Find where the given text appears and provide that cell's center as (X, Y) coordinate. 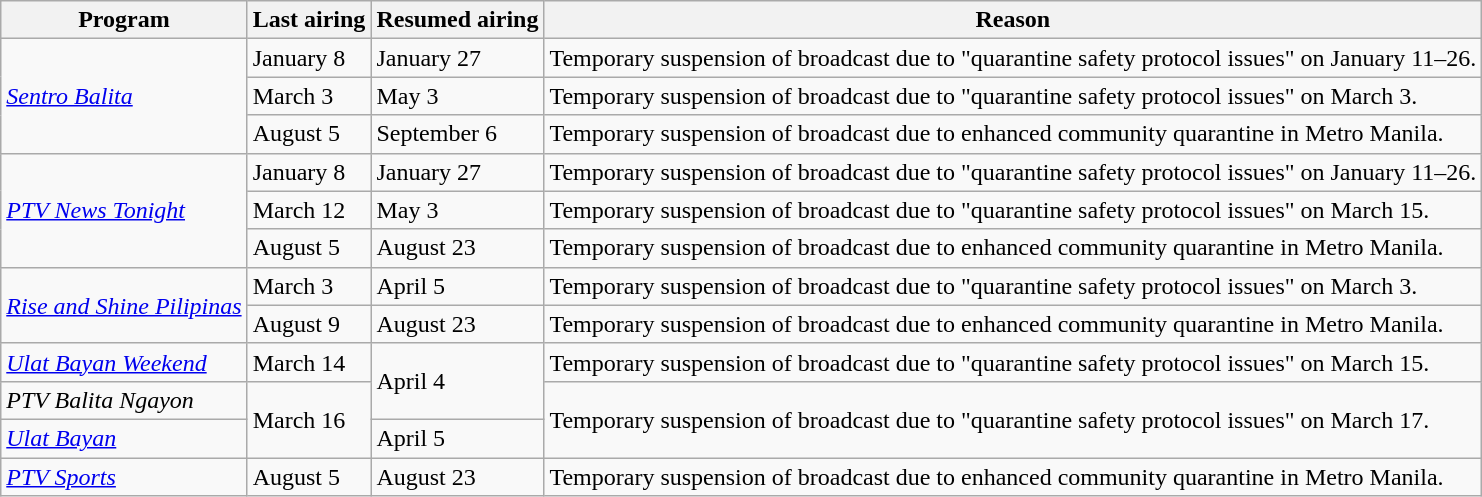
March 12 (309, 210)
Ulat Bayan (124, 438)
Last airing (309, 20)
PTV Sports (124, 477)
Resumed airing (458, 20)
Program (124, 20)
September 6 (458, 134)
March 14 (309, 362)
March 16 (309, 419)
PTV Balita Ngayon (124, 400)
Sentro Balita (124, 96)
Ulat Bayan Weekend (124, 362)
August 9 (309, 324)
April 4 (458, 381)
Reason (1013, 20)
Rise and Shine Pilipinas (124, 305)
PTV News Tonight (124, 210)
Temporary suspension of broadcast due to "quarantine safety protocol issues" on March 17. (1013, 419)
